Detect which cell encompasses the target text, then output its (x, y) center coordinate. 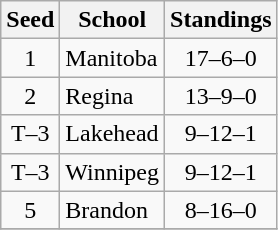
2 (30, 96)
17–6–0 (221, 58)
Manitoba (112, 58)
13–9–0 (221, 96)
1 (30, 58)
Winnipeg (112, 172)
8–16–0 (221, 210)
Brandon (112, 210)
School (112, 20)
Regina (112, 96)
5 (30, 210)
Standings (221, 20)
Lakehead (112, 134)
Seed (30, 20)
